From the cell containing the given text, extract its center point as [x, y] coordinate. 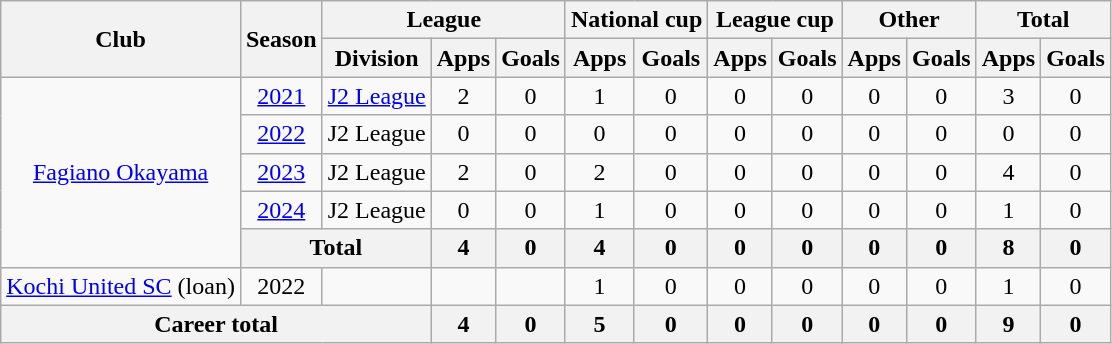
3 [1008, 96]
Fagiano Okayama [121, 172]
9 [1008, 324]
Other [909, 20]
Kochi United SC (loan) [121, 286]
League [444, 20]
2024 [281, 210]
League cup [775, 20]
5 [599, 324]
Season [281, 39]
2021 [281, 96]
8 [1008, 248]
2023 [281, 172]
National cup [636, 20]
Career total [216, 324]
Division [376, 58]
Club [121, 39]
